Output the [x, y] coordinate of the center of the cell containing the given text.  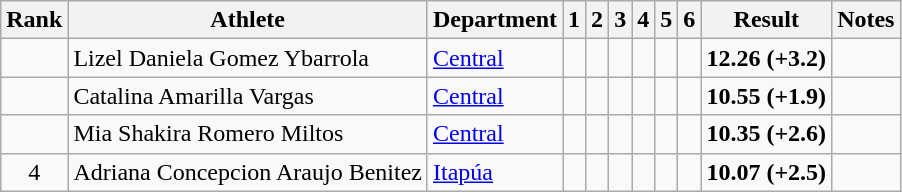
Rank [34, 20]
2 [598, 20]
Result [766, 20]
10.35 (+2.6) [766, 134]
Mia Shakira Romero Miltos [248, 134]
12.26 (+3.2) [766, 58]
5 [666, 20]
10.55 (+1.9) [766, 96]
6 [690, 20]
Department [494, 20]
Notes [866, 20]
Athlete [248, 20]
Itapúa [494, 172]
Catalina Amarilla Vargas [248, 96]
1 [574, 20]
10.07 (+2.5) [766, 172]
3 [620, 20]
Adriana Concepcion Araujo Benitez [248, 172]
Lizel Daniela Gomez Ybarrola [248, 58]
